Return the (X, Y) coordinate for the center point of the cell that contains the specified text.  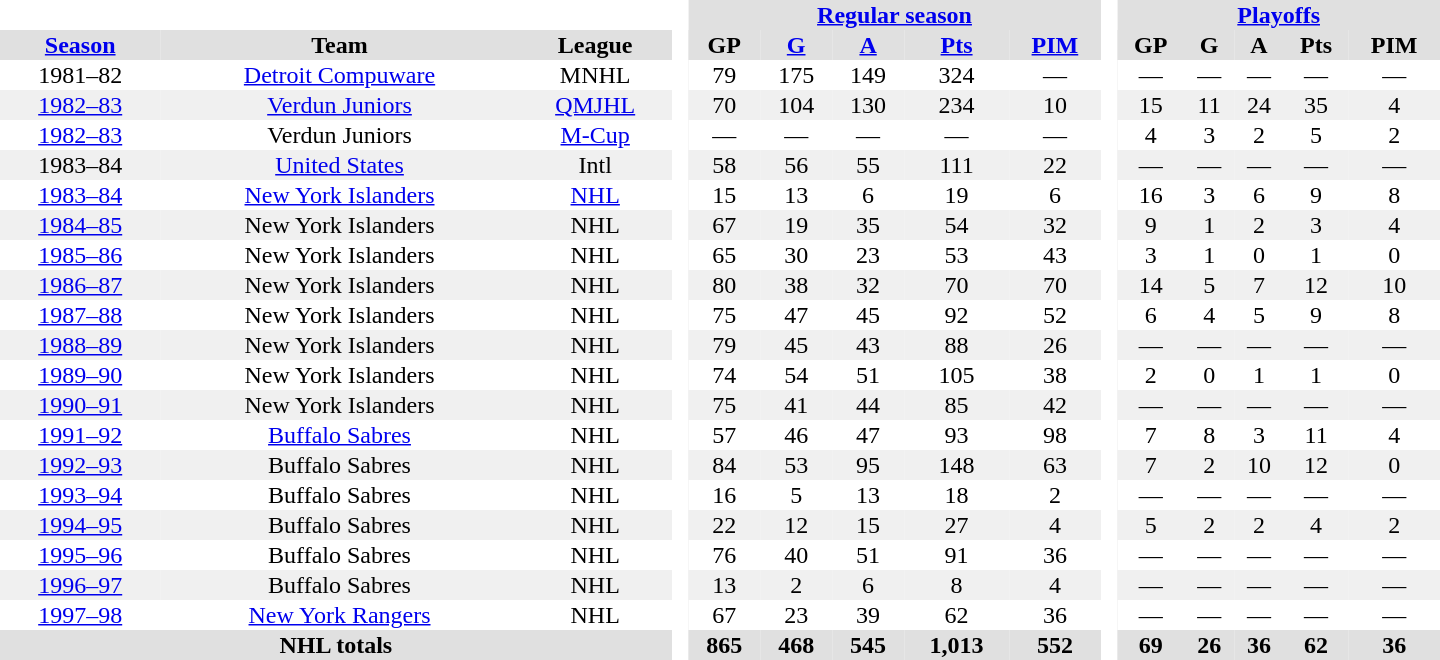
46 (796, 435)
NHL totals (336, 645)
92 (956, 315)
105 (956, 375)
234 (956, 105)
63 (1055, 465)
95 (868, 465)
98 (1055, 435)
149 (868, 75)
69 (1150, 645)
80 (724, 285)
Team (339, 45)
1981–82 (80, 75)
1993–94 (80, 495)
1986–87 (80, 285)
76 (724, 555)
QMJHL (596, 105)
18 (956, 495)
175 (796, 75)
57 (724, 435)
84 (724, 465)
1997–98 (80, 615)
14 (1150, 285)
27 (956, 525)
55 (868, 165)
Regular season (894, 15)
40 (796, 555)
865 (724, 645)
League (596, 45)
Playoffs (1278, 15)
74 (724, 375)
56 (796, 165)
104 (796, 105)
85 (956, 405)
148 (956, 465)
Detroit Compuware (339, 75)
1995–96 (80, 555)
1989–90 (80, 375)
Intl (596, 165)
M-Cup (596, 135)
1984–85 (80, 225)
30 (796, 255)
Season (80, 45)
1988–89 (80, 345)
52 (1055, 315)
1987–88 (80, 315)
93 (956, 435)
545 (868, 645)
42 (1055, 405)
88 (956, 345)
1992–93 (80, 465)
1994–95 (80, 525)
MNHL (596, 75)
468 (796, 645)
58 (724, 165)
1991–92 (80, 435)
1985–86 (80, 255)
91 (956, 555)
1996–97 (80, 585)
New York Rangers (339, 615)
130 (868, 105)
552 (1055, 645)
39 (868, 615)
1,013 (956, 645)
44 (868, 405)
41 (796, 405)
1990–91 (80, 405)
324 (956, 75)
United States (339, 165)
111 (956, 165)
24 (1259, 105)
65 (724, 255)
